Capture the cell that displays the provided text and extract its [x, y] central coordinate. 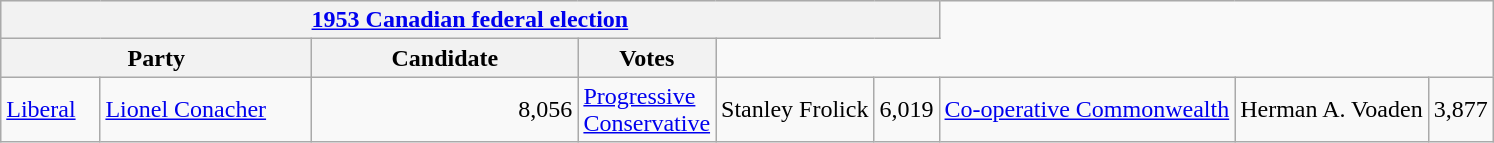
Lionel Conacher [206, 110]
Liberal [50, 110]
1953 Canadian federal election [470, 20]
Party [156, 58]
Votes [647, 58]
3,877 [1460, 110]
8,056 [445, 110]
Stanley Frolick [795, 110]
Herman A. Voaden [1332, 110]
6,019 [906, 110]
Progressive Conservative [647, 110]
Co-operative Commonwealth [1087, 110]
Candidate [445, 58]
